Extract the (x, y) coordinate from the center of the cell holding the provided text.  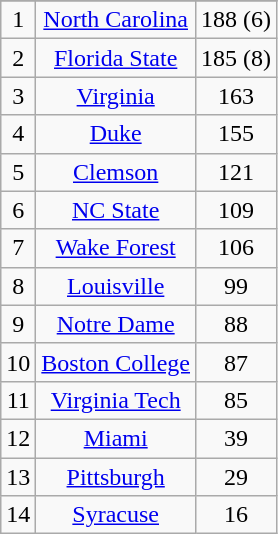
13 (18, 477)
121 (236, 172)
188 (6) (236, 20)
Boston College (116, 362)
2 (18, 58)
99 (236, 286)
Pittsburgh (116, 477)
29 (236, 477)
Miami (116, 438)
16 (236, 515)
NC State (116, 210)
87 (236, 362)
North Carolina (116, 20)
8 (18, 286)
Virginia Tech (116, 400)
3 (18, 96)
11 (18, 400)
85 (236, 400)
163 (236, 96)
9 (18, 324)
Duke (116, 134)
Syracuse (116, 515)
7 (18, 248)
155 (236, 134)
Virginia (116, 96)
10 (18, 362)
Clemson (116, 172)
Florida State (116, 58)
39 (236, 438)
1 (18, 20)
5 (18, 172)
88 (236, 324)
106 (236, 248)
Louisville (116, 286)
Notre Dame (116, 324)
12 (18, 438)
109 (236, 210)
6 (18, 210)
185 (8) (236, 58)
Wake Forest (116, 248)
4 (18, 134)
14 (18, 515)
